Provide the (X, Y) coordinate of the cell's center where the given text is located.  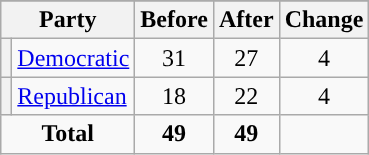
Republican (74, 96)
Total (68, 134)
Change (324, 20)
18 (174, 96)
22 (246, 96)
Party (68, 20)
Before (174, 20)
27 (246, 58)
Democratic (74, 58)
31 (174, 58)
After (246, 20)
